Scan for the cell matching the given text and deliver its (X, Y) coordinate at center. 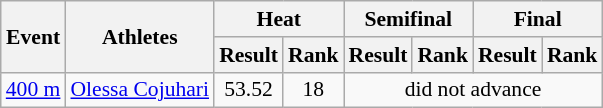
Semifinal (408, 19)
53.52 (248, 90)
Heat (278, 19)
18 (314, 90)
Athletes (140, 36)
400 m (34, 90)
Event (34, 36)
did not advance (474, 90)
Final (538, 19)
Olessa Cojuhari (140, 90)
